For the text-containing cell, return its midpoint in (X, Y) coordinate format. 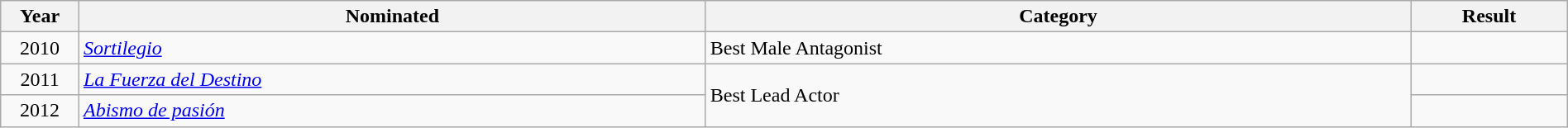
Best Male Antagonist (1059, 48)
Sortilegio (392, 48)
2010 (40, 48)
Category (1059, 17)
Best Lead Actor (1059, 95)
2011 (40, 79)
2012 (40, 111)
Abismo de pasión (392, 111)
Nominated (392, 17)
Year (40, 17)
Result (1489, 17)
La Fuerza del Destino (392, 79)
